Provide the [x, y] coordinate of the cell's center where the given text is located.  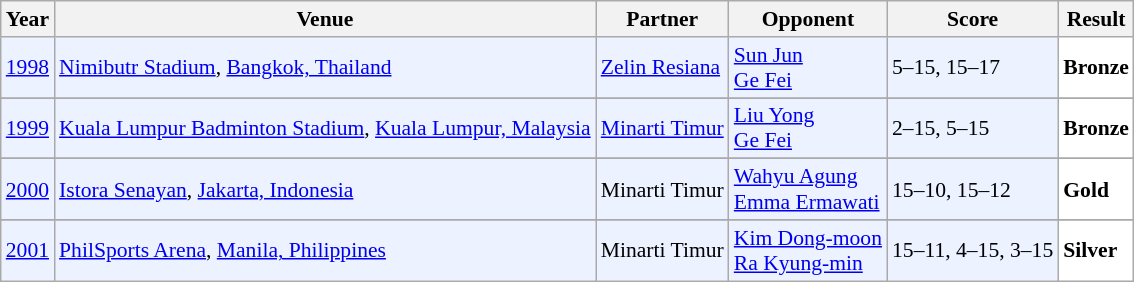
Kuala Lumpur Badminton Stadium, Kuala Lumpur, Malaysia [325, 128]
Nimibutr Stadium, Bangkok, Thailand [325, 68]
Partner [662, 19]
Wahyu Agung Emma Ermawati [808, 190]
1998 [28, 68]
Result [1096, 19]
Venue [325, 19]
Kim Dong-moon Ra Kyung-min [808, 250]
Istora Senayan, Jakarta, Indonesia [325, 190]
2–15, 5–15 [972, 128]
Opponent [808, 19]
Zelin Resiana [662, 68]
15–11, 4–15, 3–15 [972, 250]
Silver [1096, 250]
2000 [28, 190]
PhilSports Arena, Manila, Philippines [325, 250]
Score [972, 19]
1999 [28, 128]
5–15, 15–17 [972, 68]
Year [28, 19]
15–10, 15–12 [972, 190]
2001 [28, 250]
Sun Jun Ge Fei [808, 68]
Gold [1096, 190]
Liu Yong Ge Fei [808, 128]
